Determine the [X, Y] coordinate at the center of the cell enclosing the given text.  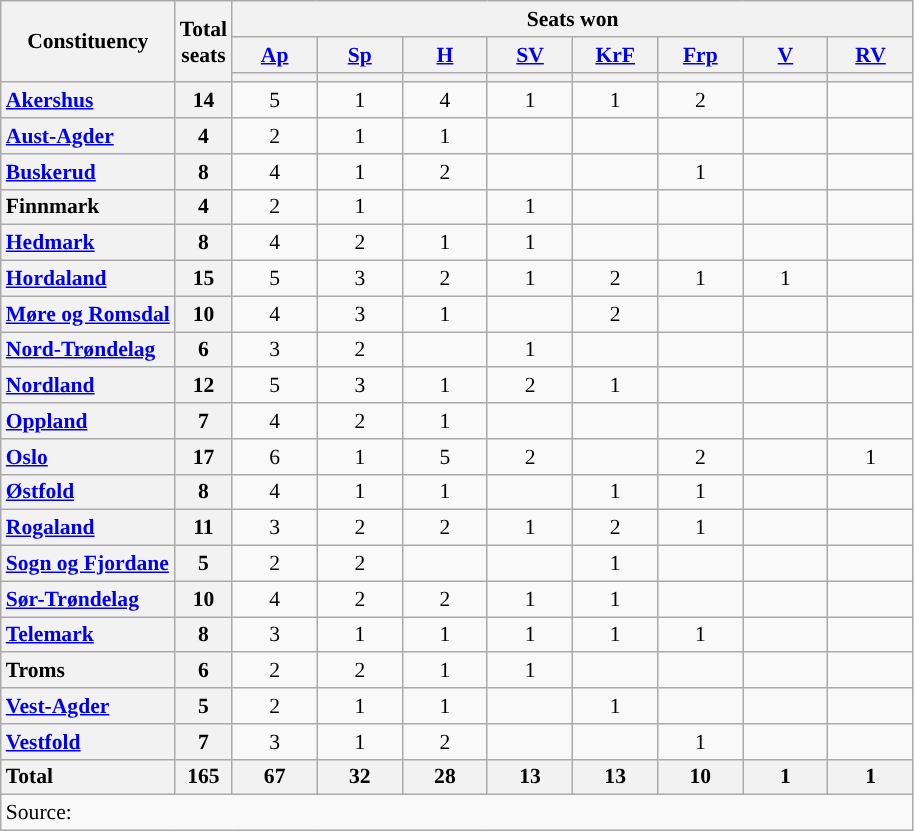
Rogaland [88, 528]
165 [204, 777]
Vestfold [88, 742]
Vest-Agder [88, 706]
Aust-Agder [88, 136]
17 [204, 457]
V [786, 55]
Hordaland [88, 279]
14 [204, 101]
67 [274, 777]
Sør-Trøndelag [88, 599]
15 [204, 279]
Nord-Trøndelag [88, 350]
Constituency [88, 42]
Møre og Romsdal [88, 314]
32 [360, 777]
RV [870, 55]
Akershus [88, 101]
Seats won [572, 19]
Total [88, 777]
Østfold [88, 492]
Sogn og Fjordane [88, 564]
Telemark [88, 635]
Frp [700, 55]
SV [530, 55]
Oslo [88, 457]
Totalseats [204, 42]
Hedmark [88, 243]
H [444, 55]
11 [204, 528]
Finnmark [88, 207]
Buskerud [88, 172]
Ap [274, 55]
Oppland [88, 421]
Nordland [88, 386]
28 [444, 777]
KrF [616, 55]
12 [204, 386]
Troms [88, 671]
Sp [360, 55]
Source: [457, 813]
